From the cell containing the given text, extract its center point as [x, y] coordinate. 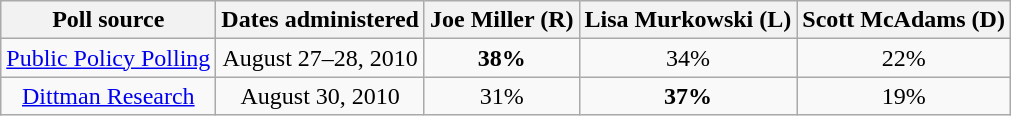
Scott McAdams (D) [904, 20]
19% [904, 96]
Public Policy Polling [108, 58]
Lisa Murkowski (L) [688, 20]
Poll source [108, 20]
August 27–28, 2010 [320, 58]
Joe Miller (R) [502, 20]
Dittman Research [108, 96]
August 30, 2010 [320, 96]
22% [904, 58]
37% [688, 96]
Dates administered [320, 20]
31% [502, 96]
34% [688, 58]
38% [502, 58]
